Return [x, y] of the center of cell containing provided text 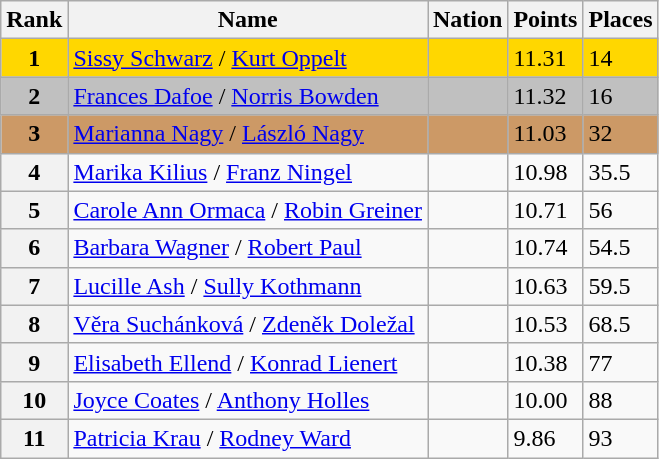
10 [34, 400]
35.5 [620, 172]
8 [34, 324]
1 [34, 58]
Věra Suchánková / Zdeněk Doležal [248, 324]
56 [620, 210]
Barbara Wagner / Robert Paul [248, 248]
2 [34, 96]
11.03 [546, 134]
Places [620, 20]
Joyce Coates / Anthony Holles [248, 400]
10.38 [546, 362]
59.5 [620, 286]
10.71 [546, 210]
6 [34, 248]
4 [34, 172]
10.98 [546, 172]
10.53 [546, 324]
16 [620, 96]
10.63 [546, 286]
9 [34, 362]
Sissy Schwarz / Kurt Oppelt [248, 58]
Name [248, 20]
Marianna Nagy / László Nagy [248, 134]
10.00 [546, 400]
Elisabeth Ellend / Konrad Lienert [248, 362]
68.5 [620, 324]
3 [34, 134]
11.32 [546, 96]
Carole Ann Ormaca / Robin Greiner [248, 210]
93 [620, 438]
5 [34, 210]
77 [620, 362]
54.5 [620, 248]
88 [620, 400]
7 [34, 286]
Patricia Krau / Rodney Ward [248, 438]
Frances Dafoe / Norris Bowden [248, 96]
Rank [34, 20]
11.31 [546, 58]
11 [34, 438]
Marika Kilius / Franz Ningel [248, 172]
10.74 [546, 248]
Nation [468, 20]
Points [546, 20]
32 [620, 134]
9.86 [546, 438]
Lucille Ash / Sully Kothmann [248, 286]
14 [620, 58]
